Extract the [x, y] coordinate from the center of the cell holding the provided text.  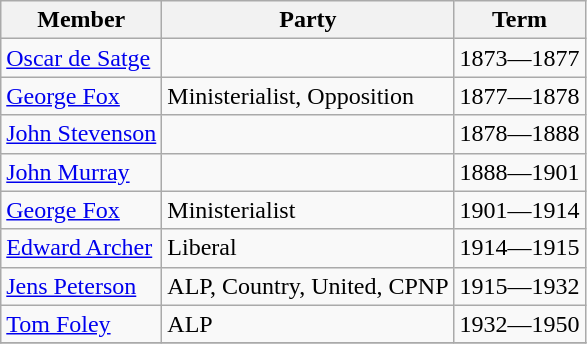
ALP, Country, United, CPNP [308, 286]
1873—1877 [520, 58]
Ministerialist [308, 210]
Term [520, 20]
Member [82, 20]
ALP [308, 324]
1932—1950 [520, 324]
Oscar de Satge [82, 58]
John Stevenson [82, 134]
Jens Peterson [82, 286]
Ministerialist, Opposition [308, 96]
1901—1914 [520, 210]
John Murray [82, 172]
Liberal [308, 248]
1877—1878 [520, 96]
Edward Archer [82, 248]
Tom Foley [82, 324]
1878—1888 [520, 134]
Party [308, 20]
1914—1915 [520, 248]
1915—1932 [520, 286]
1888—1901 [520, 172]
